Determine the (x, y) coordinate at the center of the cell enclosing the given text.  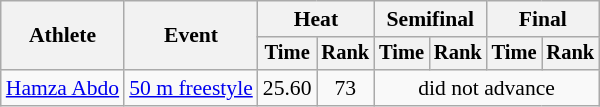
Event (191, 36)
25.60 (288, 88)
Final (543, 19)
Heat (316, 19)
Semifinal (430, 19)
50 m freestyle (191, 88)
did not advance (486, 88)
Athlete (62, 36)
Hamza Abdo (62, 88)
73 (345, 88)
